Locate the cell with the specified text and output its [X, Y] center coordinate. 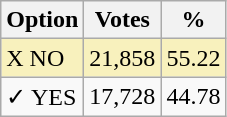
Option [42, 20]
% [194, 20]
21,858 [122, 58]
✓ YES [42, 97]
44.78 [194, 97]
Votes [122, 20]
X NO [42, 58]
55.22 [194, 58]
17,728 [122, 97]
